Capture the cell that displays the provided text and extract its [X, Y] central coordinate. 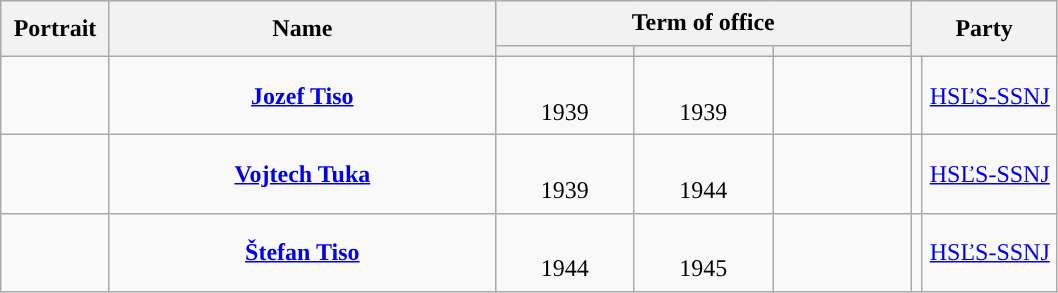
Party [984, 29]
Portrait [56, 29]
Štefan Tiso [302, 252]
Name [302, 29]
Vojtech Tuka [302, 174]
1945 [704, 252]
Jozef Tiso [302, 95]
Term of office [703, 24]
